From the cell containing the given text, extract its center point as (X, Y) coordinate. 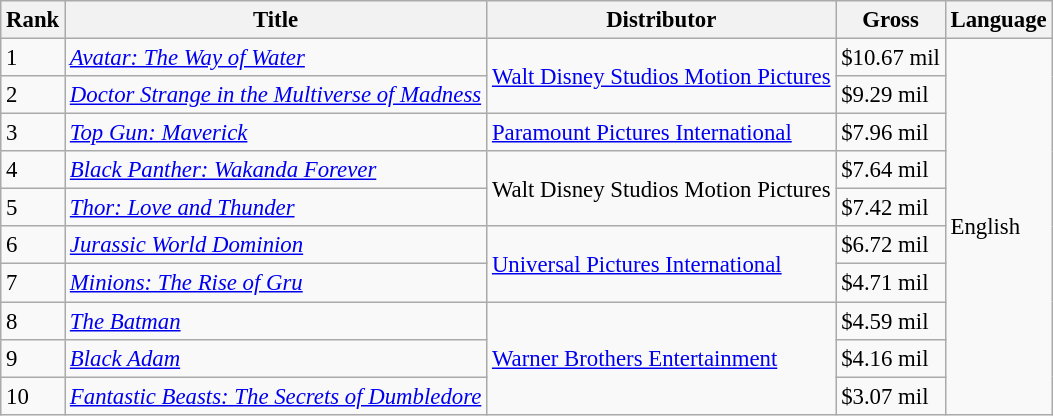
$4.59 mil (890, 321)
$7.64 mil (890, 170)
Black Adam (276, 358)
$3.07 mil (890, 396)
$6.72 mil (890, 245)
Doctor Strange in the Multiverse of Madness (276, 95)
Warner Brothers Entertainment (662, 358)
Paramount Pictures International (662, 133)
$10.67 mil (890, 58)
$4.71 mil (890, 283)
1 (33, 58)
Jurassic World Dominion (276, 245)
2 (33, 95)
$7.42 mil (890, 208)
Top Gun: Maverick (276, 133)
Universal Pictures International (662, 264)
6 (33, 245)
Gross (890, 20)
Distributor (662, 20)
10 (33, 396)
Title (276, 20)
Avatar: The Way of Water (276, 58)
Fantastic Beasts: The Secrets of Dumbledore (276, 396)
7 (33, 283)
$4.16 mil (890, 358)
$9.29 mil (890, 95)
$7.96 mil (890, 133)
Language (998, 20)
3 (33, 133)
9 (33, 358)
4 (33, 170)
Thor: Love and Thunder (276, 208)
Rank (33, 20)
Black Panther: Wakanda Forever (276, 170)
The Batman (276, 321)
8 (33, 321)
English (998, 227)
5 (33, 208)
Minions: The Rise of Gru (276, 283)
